For the text-containing cell, return its midpoint in (X, Y) coordinate format. 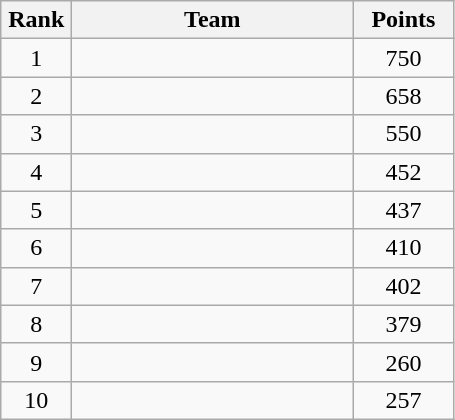
437 (404, 210)
750 (404, 58)
7 (36, 286)
260 (404, 362)
6 (36, 248)
Rank (36, 20)
3 (36, 134)
5 (36, 210)
10 (36, 400)
8 (36, 324)
2 (36, 96)
Team (212, 20)
410 (404, 248)
452 (404, 172)
550 (404, 134)
1 (36, 58)
9 (36, 362)
4 (36, 172)
257 (404, 400)
Points (404, 20)
379 (404, 324)
402 (404, 286)
658 (404, 96)
